Return [X, Y] of the center of cell containing provided text 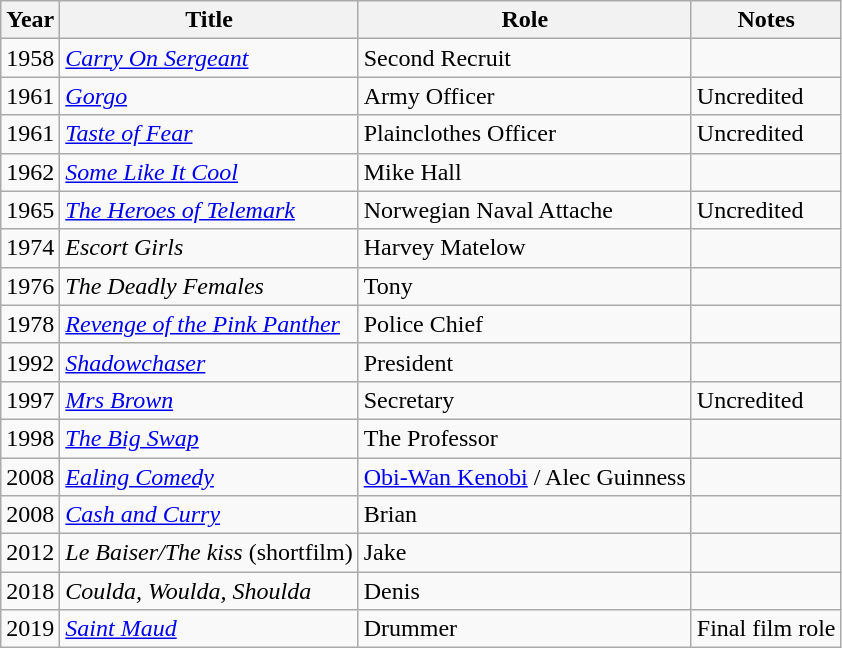
1974 [30, 248]
Tony [524, 286]
Title [209, 20]
Plainclothes Officer [524, 134]
Shadowchaser [209, 362]
The Heroes of Telemark [209, 210]
Saint Maud [209, 629]
Obi-Wan Kenobi / Alec Guinness [524, 477]
Jake [524, 553]
Coulda, Woulda, Shoulda [209, 591]
Role [524, 20]
1978 [30, 324]
1962 [30, 172]
Taste of Fear [209, 134]
Mike Hall [524, 172]
Harvey Matelow [524, 248]
2012 [30, 553]
Gorgo [209, 96]
2018 [30, 591]
Final film role [766, 629]
Army Officer [524, 96]
2019 [30, 629]
Police Chief [524, 324]
Year [30, 20]
The Big Swap [209, 438]
Norwegian Naval Attache [524, 210]
Notes [766, 20]
The Professor [524, 438]
Second Recruit [524, 58]
Mrs Brown [209, 400]
Some Like It Cool [209, 172]
Carry On Sergeant [209, 58]
1997 [30, 400]
The Deadly Females [209, 286]
Ealing Comedy [209, 477]
Le Baiser/The kiss (shortfilm) [209, 553]
President [524, 362]
Escort Girls [209, 248]
Denis [524, 591]
Secretary [524, 400]
Revenge of the Pink Panther [209, 324]
1976 [30, 286]
Drummer [524, 629]
1992 [30, 362]
1965 [30, 210]
1998 [30, 438]
1958 [30, 58]
Cash and Curry [209, 515]
Brian [524, 515]
